For the text-containing cell, return its midpoint in (X, Y) coordinate format. 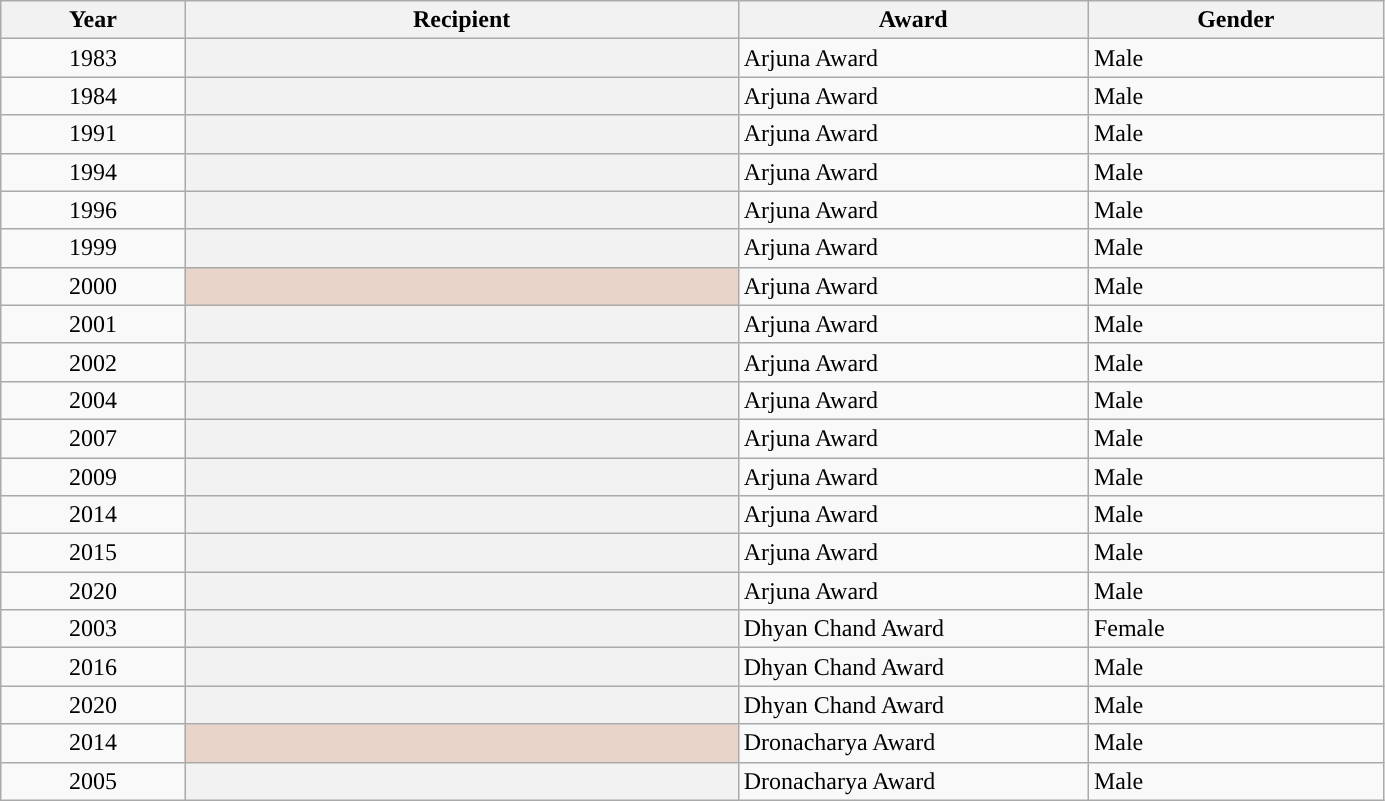
2005 (93, 781)
2009 (93, 477)
2003 (93, 629)
Gender (1236, 20)
2001 (93, 324)
Year (93, 20)
1983 (93, 58)
Female (1236, 629)
1991 (93, 134)
Award (913, 20)
1994 (93, 172)
Recipient (462, 20)
2002 (93, 362)
1984 (93, 96)
1996 (93, 210)
2007 (93, 438)
1999 (93, 248)
2004 (93, 400)
2015 (93, 553)
2016 (93, 667)
2000 (93, 286)
